Search for the cell housing the specified text and yield its [X, Y] center coordinate. 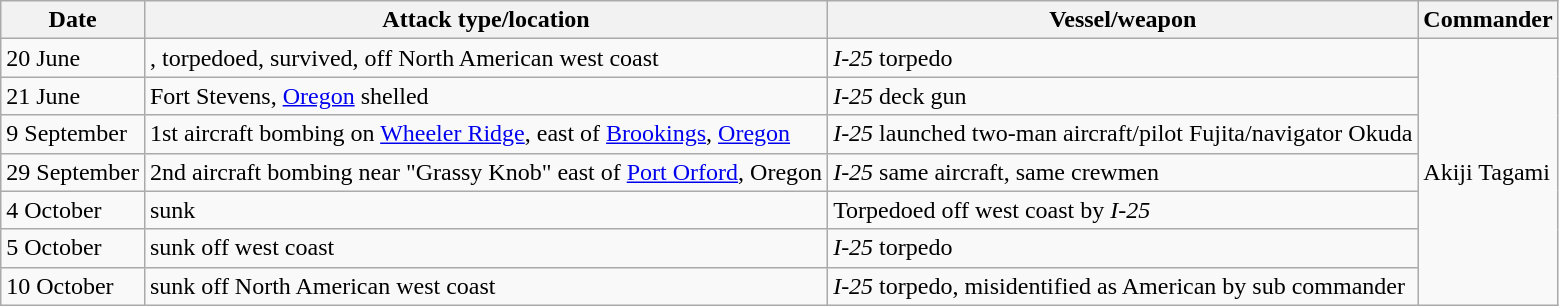
Commander [1488, 20]
Fort Stevens, Oregon shelled [486, 96]
1st aircraft bombing on Wheeler Ridge, east of Brookings, Oregon [486, 134]
9 September [73, 134]
sunk [486, 210]
2nd aircraft bombing near "Grassy Knob" east of Port Orford, Oregon [486, 172]
Attack type/location [486, 20]
I-25 launched two-man aircraft/pilot Fujita/navigator Okuda [1123, 134]
Torpedoed off west coast by I-25 [1123, 210]
20 June [73, 58]
4 October [73, 210]
I-25 same aircraft, same crewmen [1123, 172]
sunk off west coast [486, 248]
I-25 torpedo, misidentified as American by sub commander [1123, 286]
I-25 deck gun [1123, 96]
Akiji Tagami [1488, 172]
Date [73, 20]
Vessel/weapon [1123, 20]
5 October [73, 248]
, torpedoed, survived, off North American west coast [486, 58]
sunk off North American west coast [486, 286]
29 September [73, 172]
21 June [73, 96]
10 October [73, 286]
